Provide the [X, Y] coordinate of the cell's center where the given text is located.  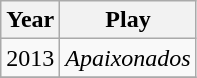
Year [30, 20]
Apaixonados [128, 58]
Play [128, 20]
2013 [30, 58]
